Extract the (x, y) coordinate from the center of the cell holding the provided text.  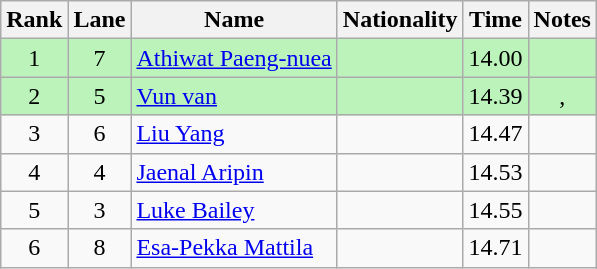
Athiwat Paeng-nuea (234, 58)
7 (100, 58)
Vun van (234, 96)
14.71 (496, 248)
14.53 (496, 172)
2 (34, 96)
Name (234, 20)
Notes (562, 20)
Liu Yang (234, 134)
8 (100, 248)
Esa-Pekka Mattila (234, 248)
Nationality (400, 20)
Time (496, 20)
Lane (100, 20)
14.39 (496, 96)
14.55 (496, 210)
Luke Bailey (234, 210)
1 (34, 58)
Jaenal Aripin (234, 172)
, (562, 96)
Rank (34, 20)
14.47 (496, 134)
14.00 (496, 58)
